Determine the (X, Y) coordinate at the center of the cell enclosing the given text.  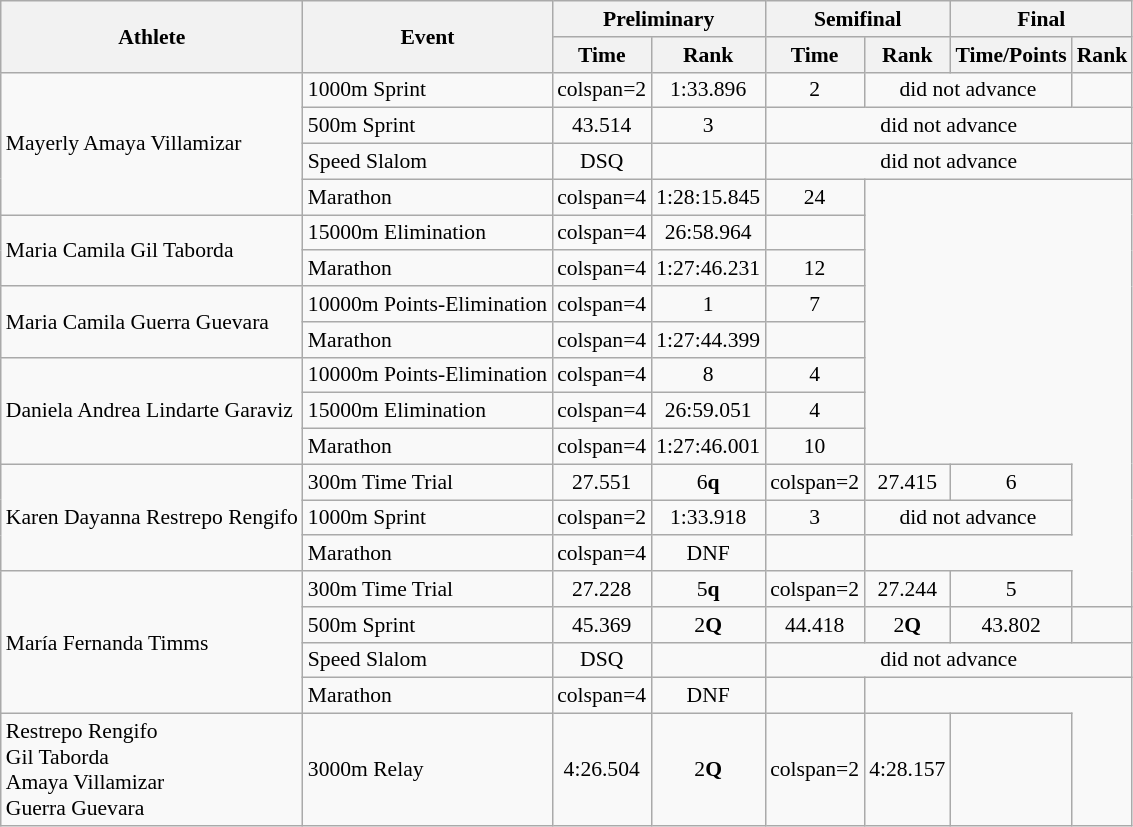
Event (428, 36)
45.369 (602, 625)
4:28.157 (907, 770)
2 (814, 90)
6q (708, 482)
26:58.964 (708, 233)
5 (1010, 589)
1:27:44.399 (708, 340)
27.415 (907, 482)
43.802 (1010, 625)
Karen Dayanna Restrepo Rengifo (152, 518)
Restrepo RengifoGil TabordaAmaya VillamizarGuerra Guevara (152, 770)
Daniela Andrea Lindarte Garaviz (152, 410)
1:33.896 (708, 90)
43.514 (602, 126)
1:33.918 (708, 518)
44.418 (814, 625)
27.228 (602, 589)
6 (1010, 482)
7 (814, 304)
Mayerly Amaya Villamizar (152, 143)
3000m Relay (428, 770)
Final (1041, 19)
26:59.051 (708, 411)
10 (814, 447)
Semifinal (858, 19)
1:28:15.845 (708, 197)
María Fernanda Timms (152, 642)
Athlete (152, 36)
27.551 (602, 482)
24 (814, 197)
Time/Points (1010, 55)
27.244 (907, 589)
12 (814, 269)
8 (708, 375)
1 (708, 304)
4:26.504 (602, 770)
1:27:46.001 (708, 447)
Maria Camila Gil Taborda (152, 250)
1:27:46.231 (708, 269)
Maria Camila Guerra Guevara (152, 322)
5q (708, 589)
Preliminary (658, 19)
